Capture the cell that displays the provided text and extract its [X, Y] central coordinate. 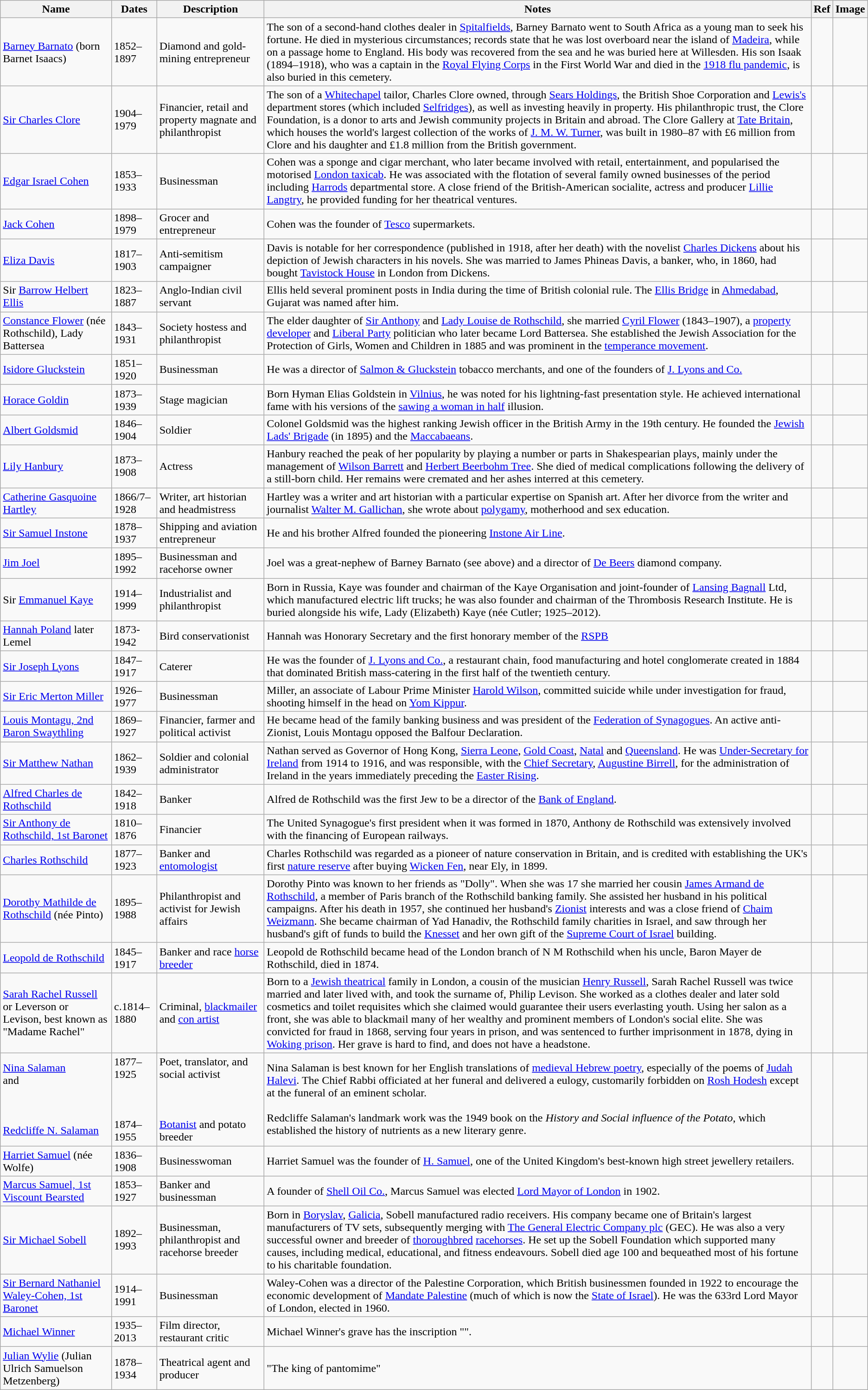
1878–1934 [134, 1368]
1817–1903 [134, 260]
Dates [134, 9]
Barney Barnato (born Barnet Isaacs) [56, 52]
Catherine Gasquoine Hartley [56, 503]
1914–1991 [134, 1295]
Banker [211, 800]
Dorothy Mathilde de Rothschild (née Pinto) [56, 909]
Banker and businessman [211, 1191]
Sir Barrow Helbert Ellis [56, 297]
Michael Winner [56, 1332]
Sir Michael Sobell [56, 1240]
He was a director of Salmon & Gluckstein tobacco merchants, and one of the founders of J. Lyons and Co. [538, 369]
Anti-semitism campaigner [211, 260]
Eliza Davis [56, 260]
Ref [822, 9]
Caterer [211, 666]
1866/7–1928 [134, 503]
1873-1942 [134, 636]
1877–19251874–1955 [134, 1099]
1843–1931 [134, 333]
1878–1937 [134, 533]
1926–1977 [134, 697]
Grocer and entrepreneur [211, 224]
1895–1992 [134, 563]
Jim Joel [56, 563]
Jack Cohen [56, 224]
Sir Charles Clore [56, 120]
Poet, translator, and social activist Botanist and potato breeder [211, 1099]
Isidore Gluckstein [56, 369]
Banker and race horse breeder [211, 957]
Financier, retail and property magnate and philanthropist [211, 120]
Anglo-Indian civil servant [211, 297]
Harriet Samuel was the founder of H. Samuel, one of the United Kingdom's best-known high street jewellery retailers. [538, 1160]
Cohen was the founder of Tesco supermarkets. [538, 224]
1847–1917 [134, 666]
Soldier and colonial administrator [211, 763]
Sarah Rachel Russell or Leverson or Levison, best known as "Madame Rachel" [56, 1013]
1851–1920 [134, 369]
Theatrical agent and producer [211, 1368]
Marcus Samuel, 1st Viscount Bearsted [56, 1191]
Financier [211, 829]
Film director, restaurant critic [211, 1332]
Joel was a great-nephew of Barney Barnato (see above) and a director of De Beers diamond company. [538, 563]
Lily Hanbury [56, 466]
1845–1917 [134, 957]
Businessman, philanthropist and racehorse breeder [211, 1240]
1852–1897 [134, 52]
1873–1908 [134, 466]
Charles Rothschild [56, 860]
Hannah Poland later Lemel [56, 636]
1842–1918 [134, 800]
1935–2013 [134, 1332]
Sir Eric Merton Miller [56, 697]
Alfred de Rothschild was the first Jew to be a director of the Bank of England. [538, 800]
1869–1927 [134, 726]
1914–1999 [134, 600]
Louis Montagu, 2nd Baron Swaythling [56, 726]
1904–1979 [134, 120]
1846–1904 [134, 429]
Shipping and aviation entrepreneur [211, 533]
Soldier [211, 429]
Edgar Israel Cohen [56, 181]
Writer, art historian and headmistress [211, 503]
c.1814–1880 [134, 1013]
Notes [538, 9]
Harriet Samuel (née Wolfe) [56, 1160]
1892–1993 [134, 1240]
Description [211, 9]
Businessman and racehorse owner [211, 563]
1823–1887 [134, 297]
"The king of pantomime" [538, 1368]
Businesswoman [211, 1160]
1853–1933 [134, 181]
Society hostess and philanthropist [211, 333]
Julian Wylie (Julian Ulrich Samuelson Metzenberg) [56, 1368]
Horace Goldin [56, 400]
Sir Emmanuel Kaye [56, 600]
Image [850, 9]
Sir Joseph Lyons [56, 666]
Industrialist and philanthropist [211, 600]
Leopold de Rothschild became head of the London branch of N M Rothschild when his uncle, Baron Mayer de Rothschild, died in 1874. [538, 957]
Ellis held several prominent posts in India during the time of British colonial rule. The Ellis Bridge in Ahmedabad, Gujarat was named after him. [538, 297]
A founder of Shell Oil Co., Marcus Samuel was elected Lord Mayor of London in 1902. [538, 1191]
Sir Bernard Nathaniel Waley-Cohen, 1st Baronet [56, 1295]
Sir Anthony de Rothschild, 1st Baronet [56, 829]
1873–1939 [134, 400]
1836–1908 [134, 1160]
1853–1927 [134, 1191]
Bird conservationist [211, 636]
1898–1979 [134, 224]
Sir Samuel Instone [56, 533]
Name [56, 9]
Criminal, blackmailer and con artist [211, 1013]
Albert Goldsmid [56, 429]
Constance Flower (née Rothschild), Lady Battersea [56, 333]
Financier, farmer and political activist [211, 726]
1895–1988 [134, 909]
1862–1939 [134, 763]
Michael Winner's grave has the inscription "". [538, 1332]
Banker and entomologist [211, 860]
Nina Salaman and Redcliffe N. Salaman [56, 1099]
Stage magician [211, 400]
Hannah was Honorary Secretary and the first honorary member of the RSPB [538, 636]
Actress [211, 466]
Diamond and gold-mining entrepreneur [211, 52]
Sir Matthew Nathan [56, 763]
1810–1876 [134, 829]
He and his brother Alfred founded the pioneering Instone Air Line. [538, 533]
Philanthropist and activist for Jewish affairs [211, 909]
Leopold de Rothschild [56, 957]
Alfred Charles de Rothschild [56, 800]
1877–1923 [134, 860]
